For the text-containing cell, return its midpoint in (x, y) coordinate format. 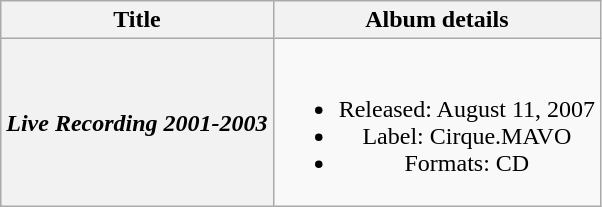
Live Recording 2001-2003 (137, 122)
Released: August 11, 2007 Label: Cirque.MAVOFormats: CD (436, 122)
Album details (436, 20)
Title (137, 20)
